Locate the cell with the specified text and output its [X, Y] center coordinate. 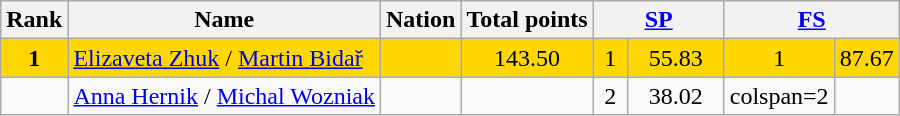
Name [224, 20]
Rank [34, 20]
Nation [420, 20]
FS [812, 20]
Elizaveta Zhuk / Martin Bidař [224, 58]
143.50 [527, 58]
87.67 [866, 58]
55.83 [676, 58]
Anna Hernik / Michal Wozniak [224, 96]
colspan=2 [779, 96]
38.02 [676, 96]
2 [610, 96]
SP [658, 20]
Total points [527, 20]
